Determine the [x, y] coordinate at the center of the cell enclosing the given text.  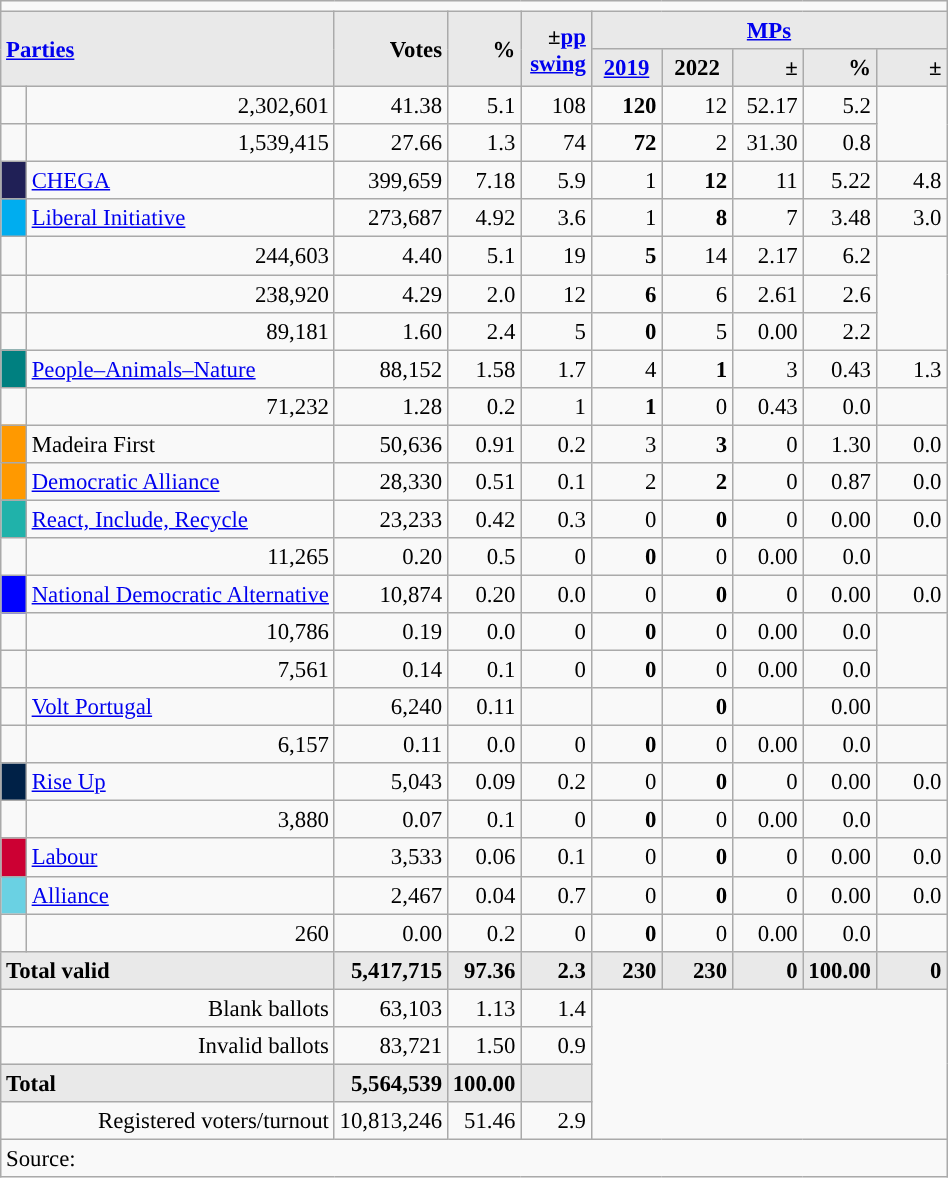
1,539,415 [180, 143]
1.58 [484, 369]
3,880 [180, 820]
63,103 [390, 1008]
72 [626, 143]
0.14 [390, 670]
2.6 [840, 294]
3.48 [840, 219]
51.46 [484, 1121]
7.18 [484, 181]
2.9 [556, 1121]
2.0 [484, 294]
Blank ballots [168, 1008]
31.30 [768, 143]
260 [180, 933]
10,786 [180, 632]
Volt Portugal [180, 707]
0.19 [390, 632]
11,265 [180, 557]
399,659 [390, 181]
108 [556, 106]
2.4 [484, 331]
Total valid [168, 970]
88,152 [390, 369]
5.22 [840, 181]
0.3 [556, 519]
5,043 [390, 782]
MPs [769, 31]
83,721 [390, 1046]
2.17 [768, 256]
2,467 [390, 895]
5,564,539 [390, 1083]
Total [168, 1083]
4 [626, 369]
0.06 [484, 858]
Madeira First [180, 444]
0.5 [484, 557]
3,533 [390, 858]
Source: [474, 1158]
React, Include, Recycle [180, 519]
5.2 [840, 106]
Parties [168, 50]
2.3 [556, 970]
4.29 [390, 294]
27.66 [390, 143]
273,687 [390, 219]
89,181 [180, 331]
2022 [698, 68]
7 [768, 219]
Democratic Alliance [180, 482]
10,874 [390, 594]
1.30 [840, 444]
National Democratic Alternative [180, 594]
120 [626, 106]
Rise Up [180, 782]
19 [556, 256]
6,240 [390, 707]
0.8 [840, 143]
11 [768, 181]
3.6 [556, 219]
0.91 [484, 444]
97.36 [484, 970]
244,603 [180, 256]
50,636 [390, 444]
14 [698, 256]
1.4 [556, 1008]
10,813,246 [390, 1121]
Labour [180, 858]
±pp swing [556, 50]
4.92 [484, 219]
1.50 [484, 1046]
2,302,601 [180, 106]
CHEGA [180, 181]
2019 [626, 68]
7,561 [180, 670]
0.9 [556, 1046]
3.0 [912, 219]
Liberal Initiative [180, 219]
41.38 [390, 106]
4.40 [390, 256]
0.04 [484, 895]
5.9 [556, 181]
23,233 [390, 519]
0.7 [556, 895]
74 [556, 143]
0.09 [484, 782]
6,157 [180, 745]
Invalid ballots [168, 1046]
238,920 [180, 294]
Registered voters/turnout [168, 1121]
5,417,715 [390, 970]
People–Animals–Nature [180, 369]
1.7 [556, 369]
2.61 [768, 294]
Votes [390, 50]
1.13 [484, 1008]
4.8 [912, 181]
71,232 [180, 406]
6.2 [840, 256]
8 [698, 219]
0.51 [484, 482]
1.60 [390, 331]
0.87 [840, 482]
52.17 [768, 106]
1.28 [390, 406]
Alliance [180, 895]
2.2 [840, 331]
28,330 [390, 482]
0.07 [390, 820]
0.42 [484, 519]
